Return the [X, Y] coordinate for the center point of the cell that contains the specified text.  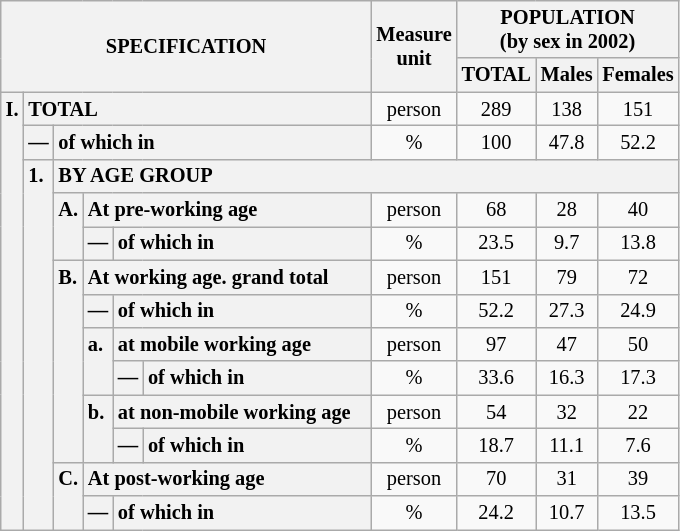
13.8 [638, 243]
I. [12, 311]
POPULATION (by sex in 2002) [568, 29]
40 [638, 210]
68 [496, 210]
18.7 [496, 445]
100 [496, 142]
At post-working age [227, 479]
33.6 [496, 378]
289 [496, 109]
47.8 [567, 142]
SPECIFICATION [186, 46]
Females [638, 75]
24.2 [496, 513]
31 [567, 479]
28 [567, 210]
1. [38, 344]
50 [638, 344]
97 [496, 344]
a. [98, 360]
9.7 [567, 243]
23.5 [496, 243]
7.6 [638, 445]
54 [496, 412]
27.3 [567, 311]
72 [638, 277]
Males [567, 75]
24.9 [638, 311]
B. [68, 361]
At pre-working age [227, 210]
17.3 [638, 378]
32 [567, 412]
BY AGE GROUP [366, 176]
16.3 [567, 378]
at mobile working age [242, 344]
b. [98, 428]
10.7 [567, 513]
79 [567, 277]
39 [638, 479]
C. [68, 496]
13.5 [638, 513]
At working age. grand total [227, 277]
22 [638, 412]
47 [567, 344]
70 [496, 479]
at non-mobile working age [242, 412]
Measure unit [414, 46]
11.1 [567, 445]
138 [567, 109]
A. [68, 226]
